Scan for the cell matching the given text and deliver its [X, Y] coordinate at center. 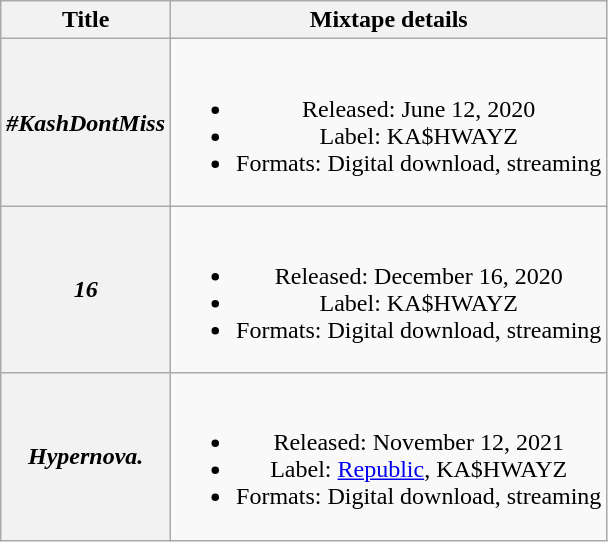
Mixtape details [389, 20]
#KashDontMiss [86, 122]
Released: December 16, 2020Label: KA$HWAYZFormats: Digital download, streaming [389, 290]
Released: June 12, 2020Label: KA$HWAYZFormats: Digital download, streaming [389, 122]
16 [86, 290]
Released: November 12, 2021Label: Republic, KA$HWAYZFormats: Digital download, streaming [389, 456]
Hypernova. [86, 456]
Title [86, 20]
